Locate the cell with the specified text and output its (x, y) center coordinate. 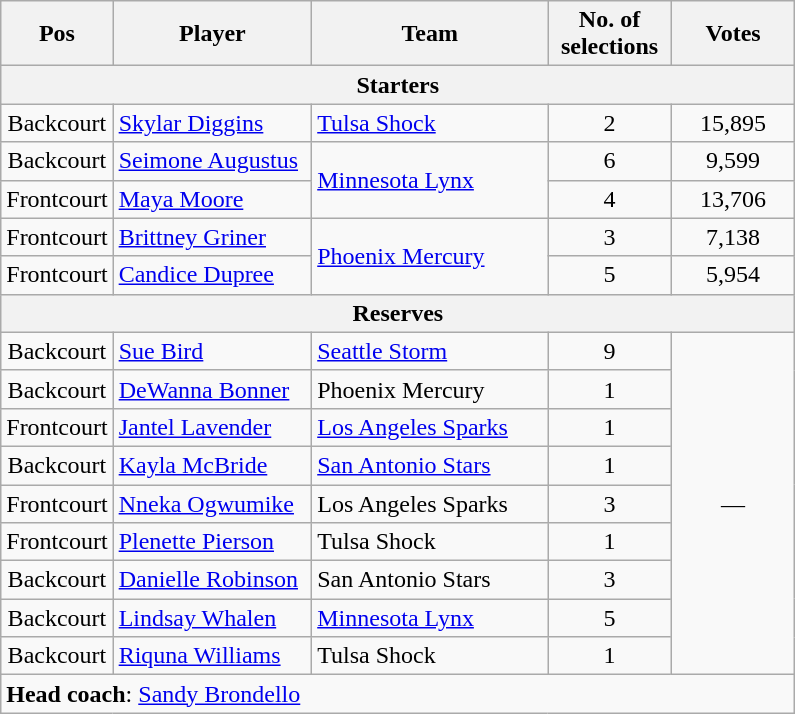
5,954 (733, 275)
Seattle Storm (430, 351)
9 (610, 351)
Maya Moore (212, 199)
7,138 (733, 237)
Nneka Ogwumike (212, 503)
4 (610, 199)
Votes (733, 34)
Pos (57, 34)
Reserves (398, 313)
Riquna Williams (212, 656)
13,706 (733, 199)
Sue Bird (212, 351)
Head coach: Sandy Brondello (398, 694)
6 (610, 161)
Jantel Lavender (212, 427)
Danielle Robinson (212, 580)
Starters (398, 85)
Player (212, 34)
Candice Dupree (212, 275)
9,599 (733, 161)
Brittney Griner (212, 237)
15,895 (733, 123)
2 (610, 123)
Lindsay Whalen (212, 618)
Team (430, 34)
Kayla McBride (212, 465)
— (733, 504)
DeWanna Bonner (212, 389)
No. of selections (610, 34)
Skylar Diggins (212, 123)
Seimone Augustus (212, 161)
Plenette Pierson (212, 542)
